For the text-containing cell, return its midpoint in (X, Y) coordinate format. 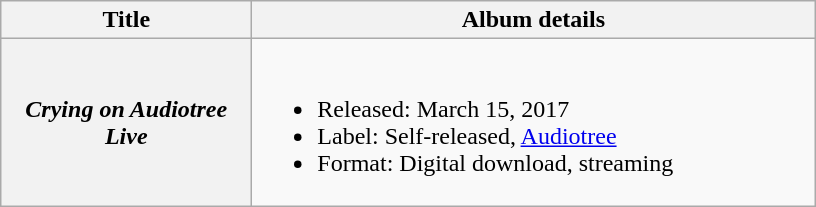
Title (126, 20)
Released: March 15, 2017Label: Self-released, AudiotreeFormat: Digital download, streaming (534, 122)
Album details (534, 20)
Crying on Audiotree Live (126, 122)
